Identify which cell holds the provided text, then report its [X, Y] central coordinate. 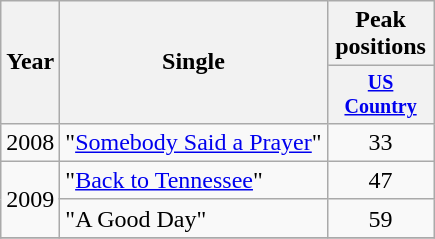
47 [380, 180]
2009 [30, 199]
Peak positions [380, 34]
33 [380, 142]
Year [30, 62]
59 [380, 218]
US Country [380, 94]
"Somebody Said a Prayer" [194, 142]
"A Good Day" [194, 218]
"Back to Tennessee" [194, 180]
2008 [30, 142]
Single [194, 62]
